Return [x, y] of the center of cell containing provided text 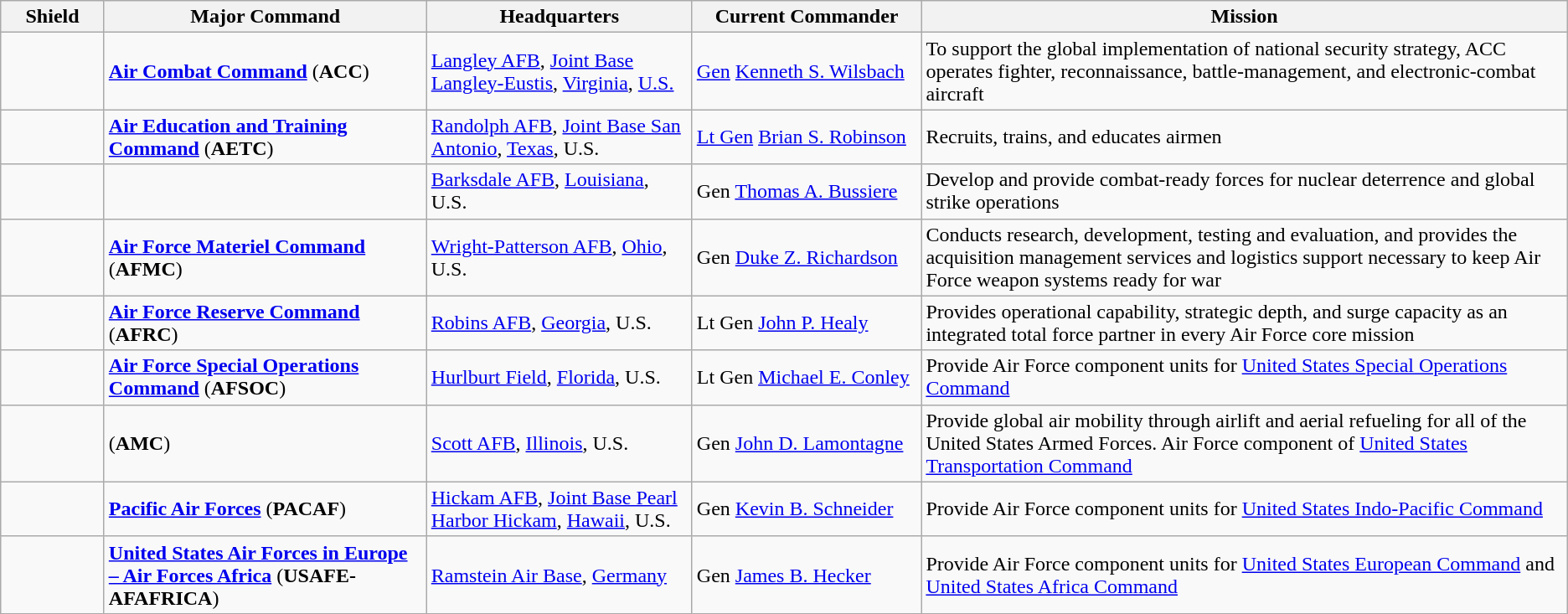
Lt Gen Brian S. Robinson [807, 137]
Randolph AFB, Joint Base San Antonio, Texas, U.S. [560, 137]
Scott AFB, Illinois, U.S. [560, 443]
Gen Kevin B. Schneider [807, 509]
Gen Thomas A. Bussiere [807, 191]
Provides operational capability, strategic depth, and surge capacity as an integrated total force partner in every Air Force core mission [1245, 323]
Mission [1245, 17]
Gen Duke Z. Richardson [807, 257]
Pacific Air Forces (PACAF) [265, 509]
Barksdale AFB, Louisiana, U.S. [560, 191]
Major Command [265, 17]
Hurlburt Field, Florida, U.S. [560, 377]
Lt Gen Michael E. Conley [807, 377]
Air Combat Command (ACC) [265, 71]
Provide Air Force component units for United States European Command and United States Africa Command [1245, 575]
Ramstein Air Base, Germany [560, 575]
Shield [53, 17]
United States Air Forces in Europe – Air Forces Africa (USAFE-AFAFRICA) [265, 575]
Lt Gen John P. Healy [807, 323]
Air Force Materiel Command (AFMC) [265, 257]
Current Commander [807, 17]
Hickam AFB, Joint Base Pearl Harbor Hickam, Hawaii, U.S. [560, 509]
Wright-Patterson AFB, Ohio, U.S. [560, 257]
Develop and provide combat-ready forces for nuclear deterrence and global strike operations [1245, 191]
Provide Air Force component units for United States Indo-Pacific Command [1245, 509]
Gen James B. Hecker [807, 575]
Air Force Reserve Command (AFRC) [265, 323]
Headquarters [560, 17]
Robins AFB, Georgia, U.S. [560, 323]
Recruits, trains, and educates airmen [1245, 137]
Gen Kenneth S. Wilsbach [807, 71]
Langley AFB, Joint Base Langley-Eustis, Virginia, U.S. [560, 71]
Gen John D. Lamontagne [807, 443]
Provide Air Force component units for United States Special Operations Command [1245, 377]
(AMC) [265, 443]
Air Education and Training Command (AETC) [265, 137]
Air Force Special Operations Command (AFSOC) [265, 377]
